Determine the [X, Y] coordinate at the center of the cell enclosing the given text.  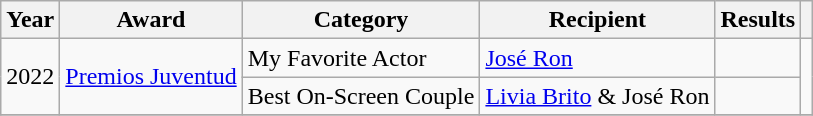
Category [361, 20]
Award [151, 20]
2022 [30, 77]
Best On-Screen Couple [361, 96]
Livia Brito & José Ron [598, 96]
My Favorite Actor [361, 58]
Year [30, 20]
Results [758, 20]
Recipient [598, 20]
Premios Juventud [151, 77]
José Ron [598, 58]
